Return (x, y) of the center of cell containing provided text 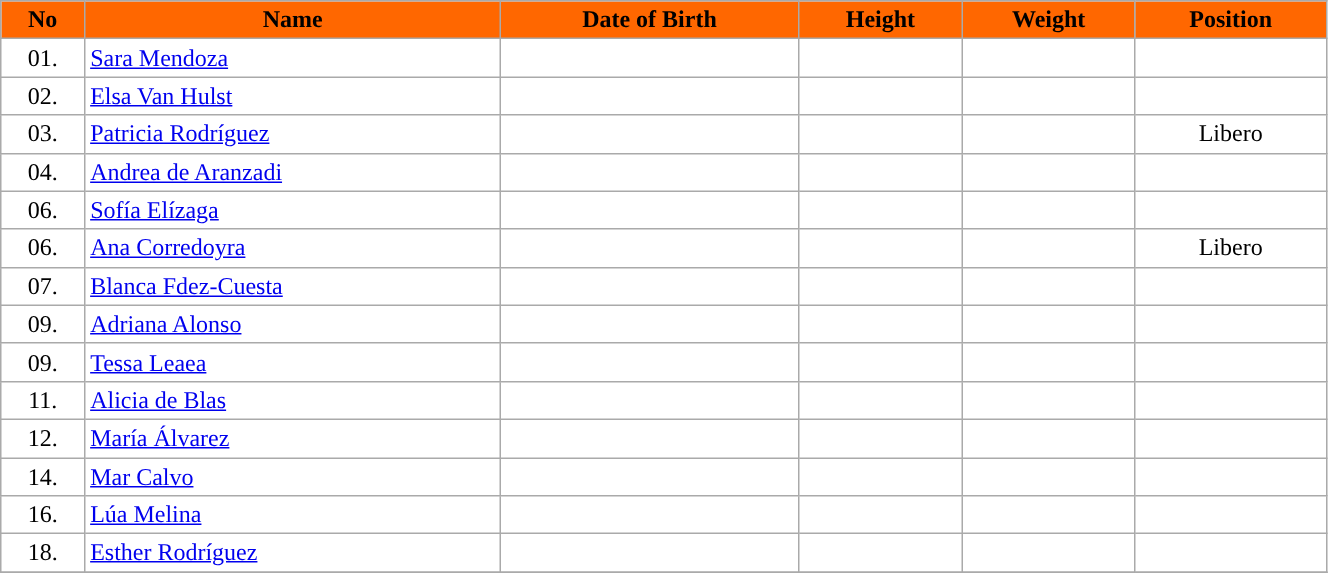
Mar Calvo (293, 477)
Blanca Fdez-Cuesta (293, 286)
07. (43, 286)
18. (43, 553)
Esther Rodríguez (293, 553)
12. (43, 438)
Elsa Van Hulst (293, 96)
Date of Birth (650, 20)
María Álvarez (293, 438)
11. (43, 400)
Alicia de Blas (293, 400)
Height (880, 20)
Tessa Leaea (293, 362)
Ana Corredoyra (293, 248)
16. (43, 515)
No (43, 20)
Andrea de Aranzadi (293, 172)
04. (43, 172)
Patricia Rodríguez (293, 134)
Sofía Elízaga (293, 210)
01. (43, 58)
Adriana Alonso (293, 324)
03. (43, 134)
Position (1231, 20)
Weight (1048, 20)
Sara Mendoza (293, 58)
Name (293, 20)
02. (43, 96)
Lúa Melina (293, 515)
14. (43, 477)
